Find where the given text appears and provide that cell's center as (x, y) coordinate. 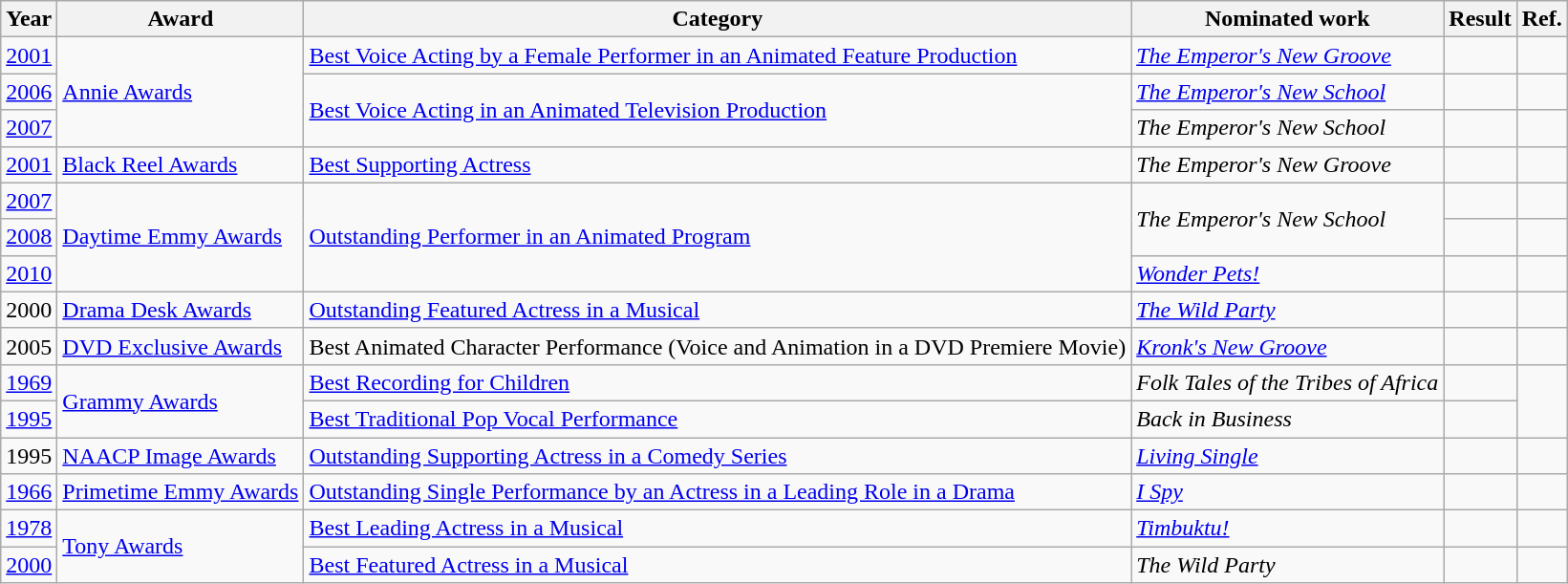
Wonder Pets! (1288, 273)
Result (1480, 19)
1978 (29, 529)
Living Single (1288, 456)
I Spy (1288, 492)
Best Animated Character Performance (Voice and Animation in a DVD Premiere Movie) (718, 346)
Best Supporting Actress (718, 164)
2006 (29, 92)
Award (181, 19)
Nominated work (1288, 19)
Best Voice Acting in an Animated Television Production (718, 110)
1969 (29, 382)
Primetime Emmy Awards (181, 492)
Tony Awards (181, 547)
Ref. (1542, 19)
Drama Desk Awards (181, 310)
Back in Business (1288, 419)
Kronk's New Groove (1288, 346)
Best Traditional Pop Vocal Performance (718, 419)
Folk Tales of the Tribes of Africa (1288, 382)
2005 (29, 346)
Black Reel Awards (181, 164)
Timbuktu! (1288, 529)
1966 (29, 492)
Best Voice Acting by a Female Performer in an Animated Feature Production (718, 55)
DVD Exclusive Awards (181, 346)
Daytime Emmy Awards (181, 237)
NAACP Image Awards (181, 456)
Outstanding Supporting Actress in a Comedy Series (718, 456)
Grammy Awards (181, 400)
Year (29, 19)
Outstanding Single Performance by an Actress in a Leading Role in a Drama (718, 492)
Annie Awards (181, 92)
Best Leading Actress in a Musical (718, 529)
Outstanding Featured Actress in a Musical (718, 310)
Outstanding Performer in an Animated Program (718, 237)
Best Featured Actress in a Musical (718, 565)
Category (718, 19)
2008 (29, 237)
2010 (29, 273)
Best Recording for Children (718, 382)
